Identify which cell holds the provided text, then report its [X, Y] central coordinate. 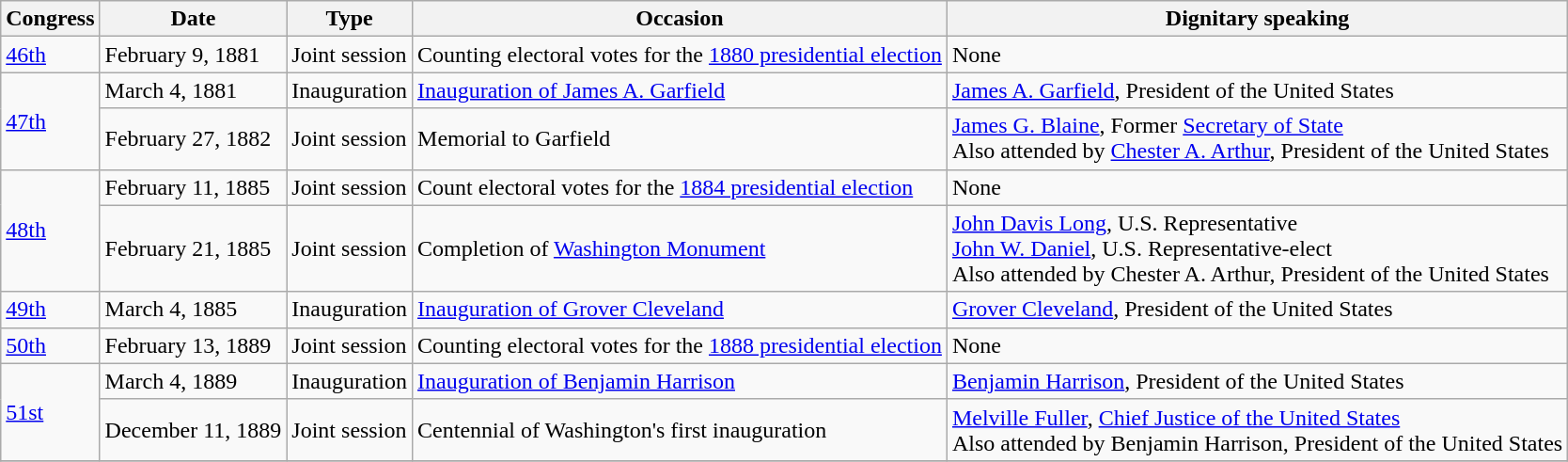
Grover Cleveland, President of the United States [1257, 310]
February 11, 1885 [194, 187]
Centennial of Washington's first inauguration [681, 429]
February 13, 1889 [194, 345]
47th [51, 120]
Count electoral votes for the 1884 presidential election [681, 187]
Completion of Washington Monument [681, 248]
49th [51, 310]
Counting electoral votes for the 1880 presidential election [681, 55]
February 9, 1881 [194, 55]
February 21, 1885 [194, 248]
James G. Blaine, Former Secretary of StateAlso attended by Chester A. Arthur, President of the United States [1257, 139]
Benjamin Harrison, President of the United States [1257, 381]
Date [194, 19]
December 11, 1889 [194, 429]
50th [51, 345]
February 27, 1882 [194, 139]
Inauguration of James A. Garfield [681, 90]
John Davis Long, U.S. RepresentativeJohn W. Daniel, U.S. Representative-electAlso attended by Chester A. Arthur, President of the United States [1257, 248]
46th [51, 55]
March 4, 1885 [194, 310]
James A. Garfield, President of the United States [1257, 90]
48th [51, 231]
Inauguration of Benjamin Harrison [681, 381]
March 4, 1889 [194, 381]
March 4, 1881 [194, 90]
Melville Fuller, Chief Justice of the United StatesAlso attended by Benjamin Harrison, President of the United States [1257, 429]
Inauguration of Grover Cleveland [681, 310]
Memorial to Garfield [681, 139]
Occasion [681, 19]
51st [51, 412]
Dignitary speaking [1257, 19]
Type [350, 19]
Congress [51, 19]
Counting electoral votes for the 1888 presidential election [681, 345]
